Locate the cell with the specified text and output its (X, Y) center coordinate. 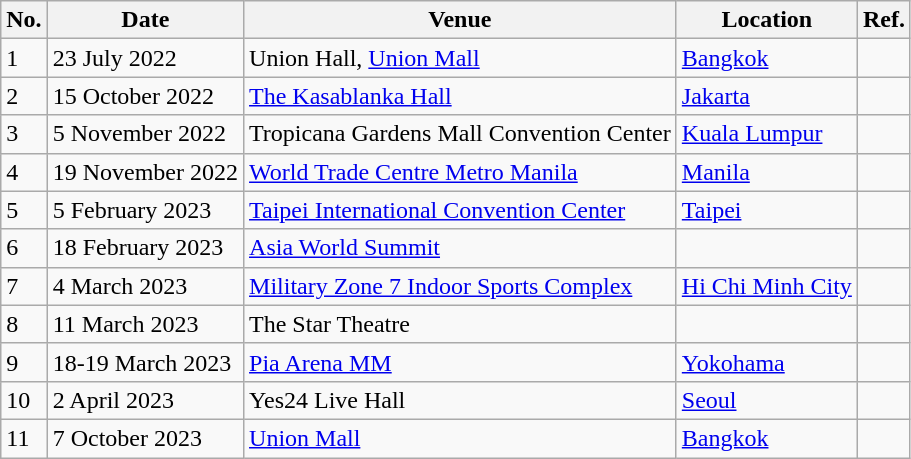
7 October 2023 (145, 438)
Yokohama (766, 362)
7 (24, 286)
19 November 2022 (145, 172)
Location (766, 20)
Union Hall, Union Mall (460, 58)
5 (24, 210)
The Kasablanka Hall (460, 96)
2 April 2023 (145, 400)
3 (24, 134)
10 (24, 400)
18 February 2023 (145, 248)
Military Zone 7 Indoor Sports Complex (460, 286)
6 (24, 248)
11 (24, 438)
The Star Theatre (460, 324)
Tropicana Gardens Mall Convention Center (460, 134)
Manila (766, 172)
Kuala Lumpur (766, 134)
World Trade Centre Metro Manila (460, 172)
Jakarta (766, 96)
8 (24, 324)
15 October 2022 (145, 96)
4 March 2023 (145, 286)
Union Mall (460, 438)
Taipei (766, 210)
2 (24, 96)
5 November 2022 (145, 134)
Taipei International Convention Center (460, 210)
Hi Chi Minh City (766, 286)
Pia Arena MM (460, 362)
18-19 March 2023 (145, 362)
5 February 2023 (145, 210)
9 (24, 362)
23 July 2022 (145, 58)
Ref. (884, 20)
Date (145, 20)
Yes24 Live Hall (460, 400)
11 March 2023 (145, 324)
1 (24, 58)
Seoul (766, 400)
No. (24, 20)
4 (24, 172)
Asia World Summit (460, 248)
Venue (460, 20)
